Output the (X, Y) coordinate of the center of the cell containing the given text.  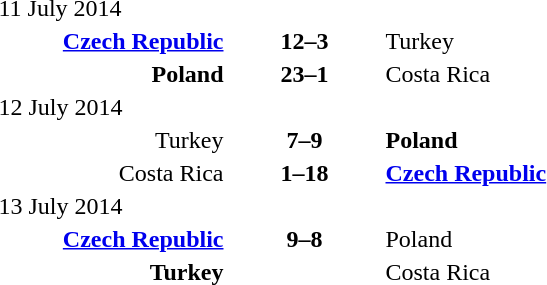
9–8 (304, 239)
23–1 (304, 74)
1–18 (304, 173)
7–9 (304, 140)
12–3 (304, 41)
